Identify which cell holds the provided text, then report its [X, Y] central coordinate. 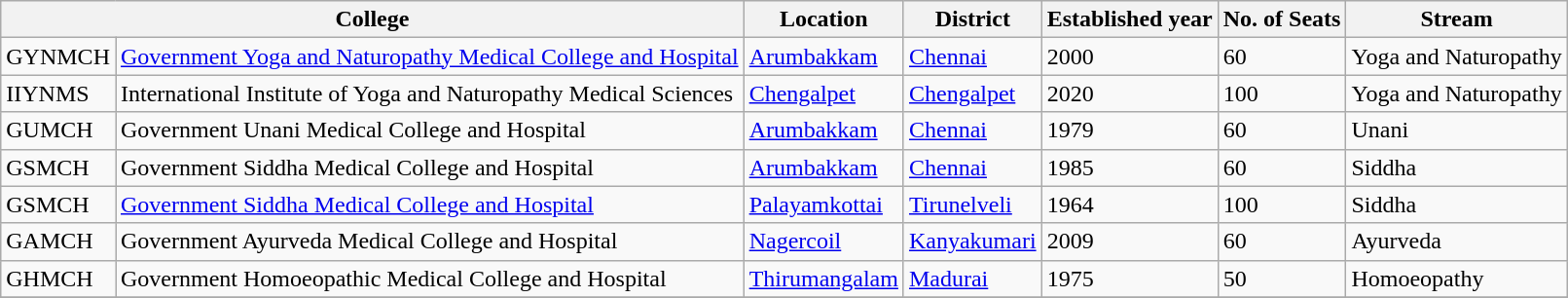
Stream [1456, 19]
2009 [1129, 242]
1964 [1129, 205]
GAMCH [58, 242]
International Institute of Yoga and Naturopathy Medical Sciences [429, 93]
Tirunelveli [972, 205]
Government Ayurveda Medical College and Hospital [429, 242]
Homoeopathy [1456, 279]
College [372, 19]
Government Unani Medical College and Hospital [429, 130]
No. of Seats [1282, 19]
GYNMCH [58, 56]
Nagercoil [823, 242]
Thirumangalam [823, 279]
Palayamkottai [823, 205]
1975 [1129, 279]
Established year [1129, 19]
1979 [1129, 130]
2020 [1129, 93]
1985 [1129, 168]
Ayurveda [1456, 242]
Unani [1456, 130]
2000 [1129, 56]
Location [823, 19]
Kanyakumari [972, 242]
Madurai [972, 279]
50 [1282, 279]
Government Yoga and Naturopathy Medical College and Hospital [429, 56]
GUMCH [58, 130]
IIYNMS [58, 93]
District [972, 19]
GHMCH [58, 279]
Government Homoeopathic Medical College and Hospital [429, 279]
